Provide the (x, y) coordinate of the cell's center where the given text is located.  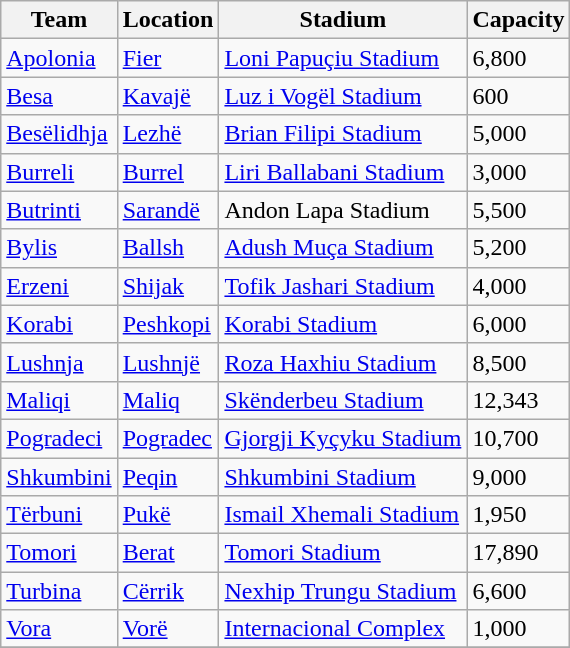
Burreli (59, 172)
Lezhë (168, 134)
8,500 (518, 362)
12,343 (518, 400)
4,000 (518, 286)
Peqin (168, 477)
Bylis (59, 248)
Besëlidhja (59, 134)
Peshkopi (168, 324)
Burrel (168, 172)
5,200 (518, 248)
Location (168, 20)
Maliqi (59, 400)
Skënderbeu Stadium (343, 400)
Liri Ballabani Stadium (343, 172)
Shkumbini Stadium (343, 477)
Turbina (59, 591)
Pogradec (168, 438)
Brian Filipi Stadium (343, 134)
Vorë (168, 629)
Andon Lapa Stadium (343, 210)
Erzeni (59, 286)
Fier (168, 58)
17,890 (518, 553)
600 (518, 96)
Ballsh (168, 248)
Korabi Stadium (343, 324)
Loni Papuçiu Stadium (343, 58)
Lushnja (59, 362)
Internacional Complex (343, 629)
Tërbuni (59, 515)
Shkumbini (59, 477)
Gjorgji Kyçyku Stadium (343, 438)
Butrinti (59, 210)
Kavajë (168, 96)
Tomori Stadium (343, 553)
Lushnjë (168, 362)
9,000 (518, 477)
Luz i Vogël Stadium (343, 96)
Besa (59, 96)
Pogradeci (59, 438)
3,000 (518, 172)
6,800 (518, 58)
6,000 (518, 324)
Sarandë (168, 210)
Vora (59, 629)
Cërrik (168, 591)
6,600 (518, 591)
10,700 (518, 438)
Adush Muça Stadium (343, 248)
Maliq (168, 400)
Berat (168, 553)
1,950 (518, 515)
Tofik Jashari Stadium (343, 286)
Shijak (168, 286)
5,000 (518, 134)
5,500 (518, 210)
Pukë (168, 515)
Korabi (59, 324)
Ismail Xhemali Stadium (343, 515)
Roza Haxhiu Stadium (343, 362)
Nexhip Trungu Stadium (343, 591)
Stadium (343, 20)
Team (59, 20)
Capacity (518, 20)
1,000 (518, 629)
Tomori (59, 553)
Apolonia (59, 58)
